From the cell containing the given text, extract its center point as [X, Y] coordinate. 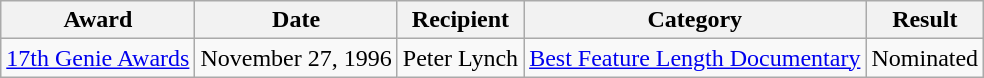
Result [925, 20]
Best Feature Length Documentary [695, 58]
Date [296, 20]
Category [695, 20]
Peter Lynch [460, 58]
Nominated [925, 58]
November 27, 1996 [296, 58]
Recipient [460, 20]
17th Genie Awards [98, 58]
Award [98, 20]
